Search for the cell housing the specified text and yield its (x, y) center coordinate. 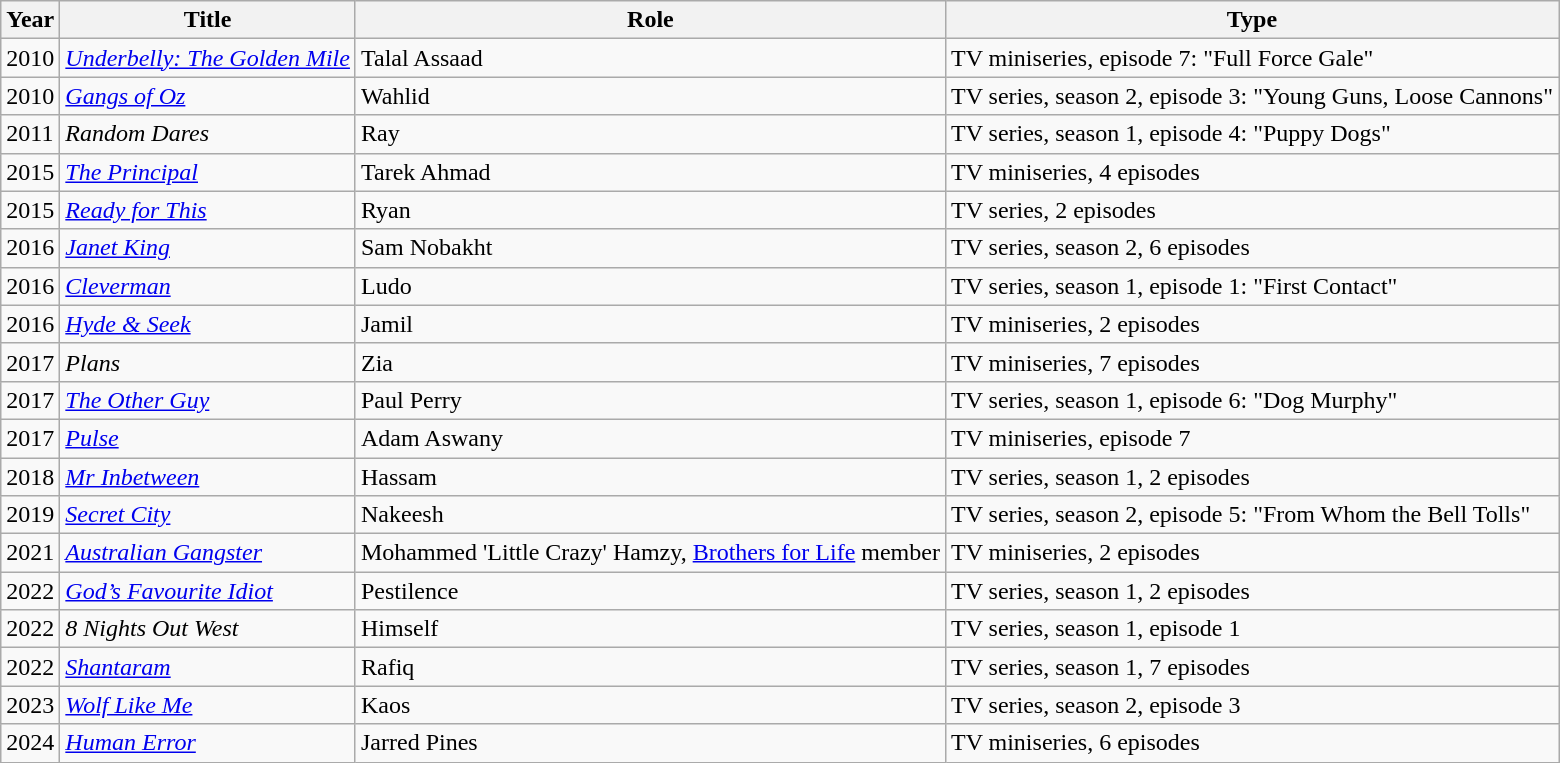
2019 (30, 515)
Wahlid (650, 96)
Underbelly: The Golden Mile (208, 58)
Shantaram (208, 667)
Secret City (208, 515)
Pulse (208, 438)
Ryan (650, 210)
Hyde & Seek (208, 324)
Sam Nobakht (650, 248)
TV miniseries, episode 7 (1252, 438)
Role (650, 20)
God’s Favourite Idiot (208, 591)
TV series, season 1, episode 1 (1252, 629)
TV series, season 1, episode 4: "Puppy Dogs" (1252, 134)
Gangs of Oz (208, 96)
Cleverman (208, 286)
Kaos (650, 705)
Pestilence (650, 591)
Title (208, 20)
Janet King (208, 248)
Zia (650, 362)
Mohammed 'Little Crazy' Hamzy, Brothers for Life member (650, 553)
Ready for This (208, 210)
The Other Guy (208, 400)
2018 (30, 477)
TV series, season 2, episode 5: "From Whom the Bell Tolls" (1252, 515)
Jamil (650, 324)
TV series, season 1, episode 1: "First Contact" (1252, 286)
Jarred Pines (650, 743)
Paul Perry (650, 400)
2023 (30, 705)
Year (30, 20)
2021 (30, 553)
Random Dares (208, 134)
Himself (650, 629)
TV series, season 1, 7 episodes (1252, 667)
Plans (208, 362)
Ludo (650, 286)
TV miniseries, episode 7: "Full Force Gale" (1252, 58)
Hassam (650, 477)
Nakeesh (650, 515)
Rafiq (650, 667)
TV series, season 1, episode 6: "Dog Murphy" (1252, 400)
Mr Inbetween (208, 477)
Australian Gangster (208, 553)
Tarek Ahmad (650, 172)
Wolf Like Me (208, 705)
TV series, season 2, episode 3: "Young Guns, Loose Cannons" (1252, 96)
TV miniseries, 7 episodes (1252, 362)
8 Nights Out West (208, 629)
The Principal (208, 172)
2024 (30, 743)
TV series, season 2, 6 episodes (1252, 248)
TV series, season 2, episode 3 (1252, 705)
Adam Aswany (650, 438)
TV series, 2 episodes (1252, 210)
Human Error (208, 743)
2011 (30, 134)
Type (1252, 20)
Ray (650, 134)
TV miniseries, 6 episodes (1252, 743)
TV miniseries, 4 episodes (1252, 172)
Talal Assaad (650, 58)
